Extract the [X, Y] coordinate from the center of the cell holding the provided text.  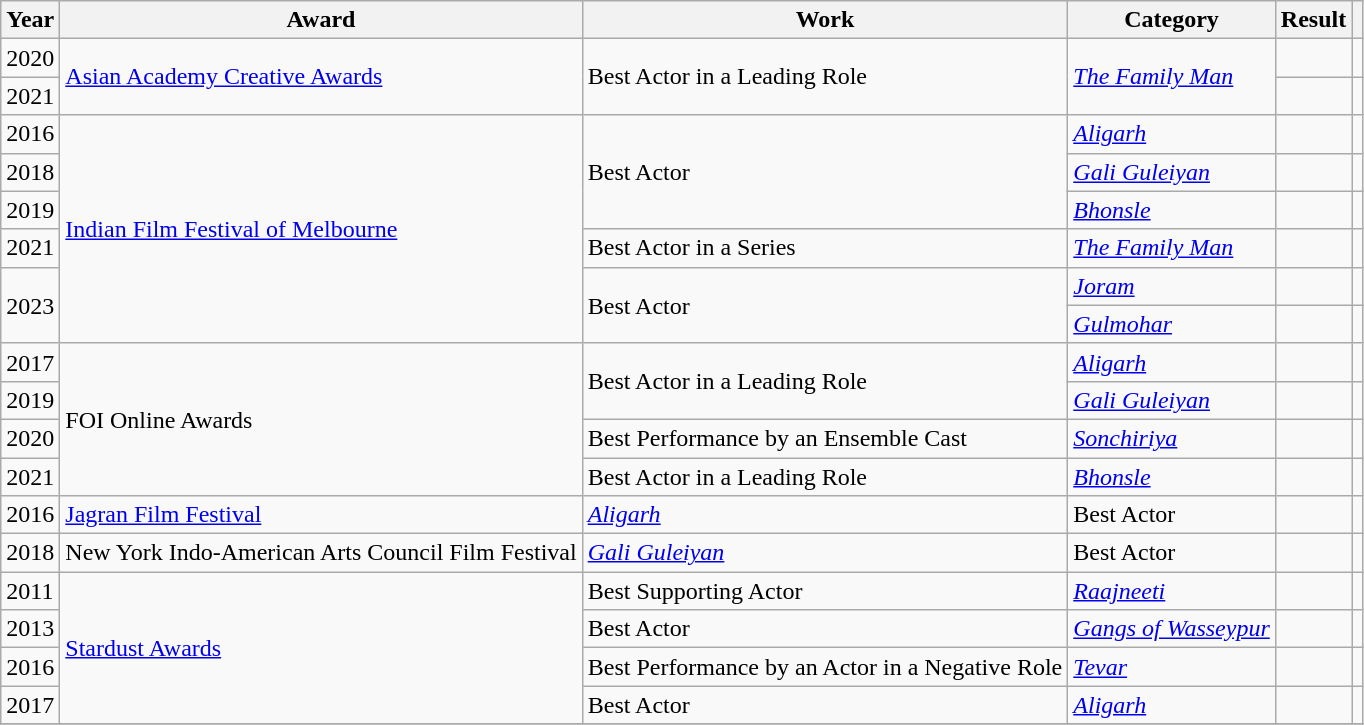
New York Indo-American Arts Council Film Festival [321, 553]
Tevar [1172, 667]
2011 [30, 591]
Jagran Film Festival [321, 515]
Raajneeti [1172, 591]
Year⁣ [30, 20]
Category⁣ [1172, 20]
Joram [1172, 286]
FOI Online Awards [321, 419]
Best Performance by an Ensemble Cast [825, 438]
Sonchiriya [1172, 438]
2023 [30, 305]
⁣ [1358, 20]
2013 [30, 629]
Best Performance by an Actor in a Negative Role [825, 667]
Result⁣ [1313, 20]
Indian Film Festival of Melbourne [321, 229]
Best Actor in a Series [825, 248]
Best Supporting Actor [825, 591]
Work⁣ [825, 20]
Gulmohar [1172, 324]
Asian Academy Creative Awards [321, 77]
Gangs of Wasseypur [1172, 629]
Stardust Awards [321, 648]
Award [321, 20]
